Return [X, Y] of the center of cell containing provided text 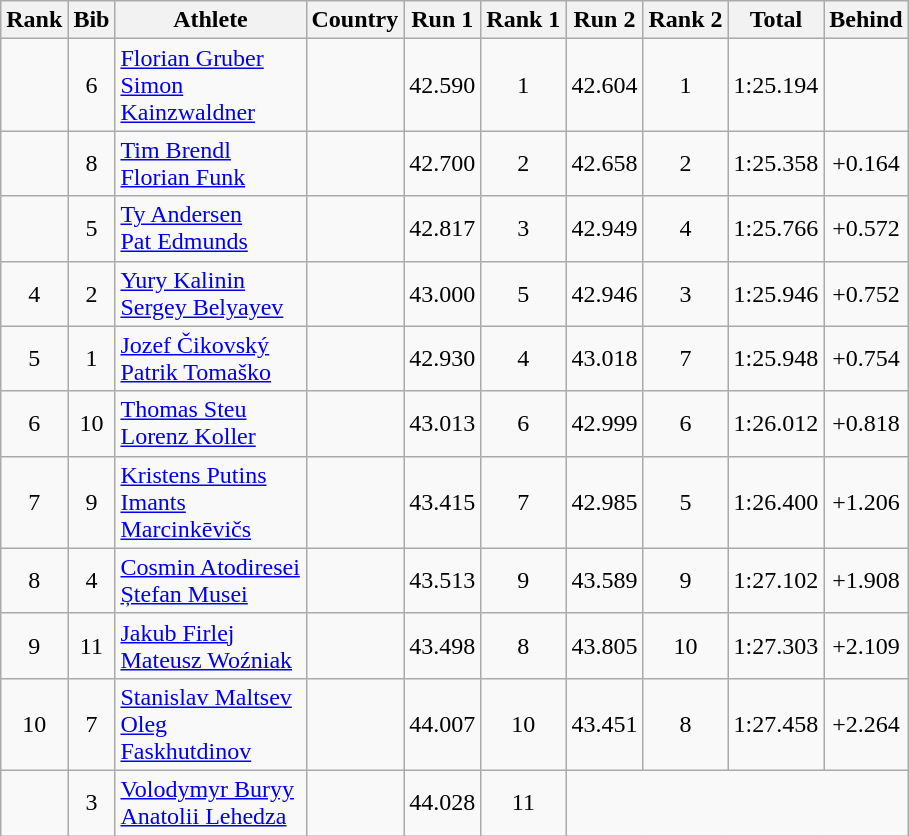
+2.264 [866, 724]
Behind [866, 20]
1:26.400 [776, 502]
Country [355, 20]
Jozef ČikovskýPatrik Tomaško [210, 358]
1:25.946 [776, 294]
Total [776, 20]
+1.206 [866, 502]
+0.754 [866, 358]
43.589 [604, 580]
+2.109 [866, 646]
42.604 [604, 85]
Rank [34, 20]
42.999 [604, 424]
Jakub FirlejMateusz Woźniak [210, 646]
43.018 [604, 358]
42.930 [442, 358]
43.451 [604, 724]
Yury KalininSergey Belyayev [210, 294]
1:27.102 [776, 580]
+1.908 [866, 580]
Thomas SteuLorenz Koller [210, 424]
Rank 2 [686, 20]
42.590 [442, 85]
+0.164 [866, 164]
1:27.303 [776, 646]
42.946 [604, 294]
42.700 [442, 164]
43.013 [442, 424]
Kristens PutinsImants Marcinkēvičs [210, 502]
42.985 [604, 502]
43.000 [442, 294]
Tim BrendlFlorian Funk [210, 164]
+0.818 [866, 424]
1:25.358 [776, 164]
Run 2 [604, 20]
43.513 [442, 580]
43.805 [604, 646]
1:26.012 [776, 424]
Volodymyr BuryyAnatolii Lehedza [210, 802]
43.498 [442, 646]
Athlete [210, 20]
44.028 [442, 802]
Bib [92, 20]
1:25.948 [776, 358]
+0.572 [866, 228]
42.658 [604, 164]
42.949 [604, 228]
44.007 [442, 724]
Run 1 [442, 20]
1:27.458 [776, 724]
Ty AndersenPat Edmunds [210, 228]
Florian GruberSimon Kainzwaldner [210, 85]
Cosmin AtodireseiȘtefan Musei [210, 580]
42.817 [442, 228]
Rank 1 [524, 20]
1:25.194 [776, 85]
+0.752 [866, 294]
Stanislav MaltsevOleg Faskhutdinov [210, 724]
1:25.766 [776, 228]
43.415 [442, 502]
